Extract the [X, Y] coordinate from the center of the cell holding the provided text.  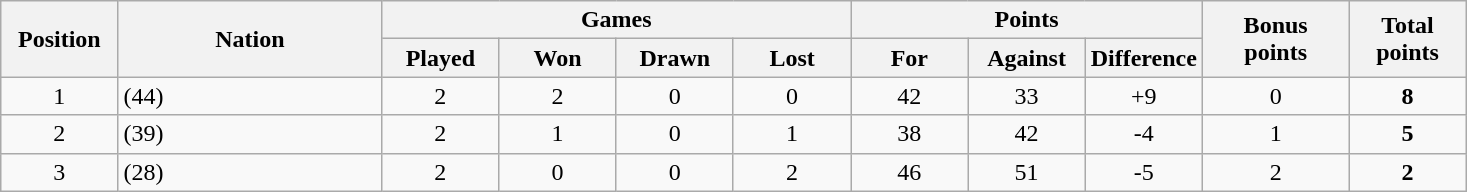
(44) [250, 96]
Won [558, 58]
(39) [250, 134]
33 [1026, 96]
Position [60, 39]
Difference [1144, 58]
46 [910, 172]
8 [1408, 96]
5 [1408, 134]
Bonuspoints [1276, 39]
51 [1026, 172]
Lost [792, 58]
(28) [250, 172]
For [910, 58]
-4 [1144, 134]
38 [910, 134]
Drawn [674, 58]
Nation [250, 39]
3 [60, 172]
Points [1027, 20]
Played [440, 58]
+9 [1144, 96]
Games [616, 20]
-5 [1144, 172]
Against [1026, 58]
Totalpoints [1408, 39]
